Provide the (x, y) coordinate of the cell's center where the given text is located.  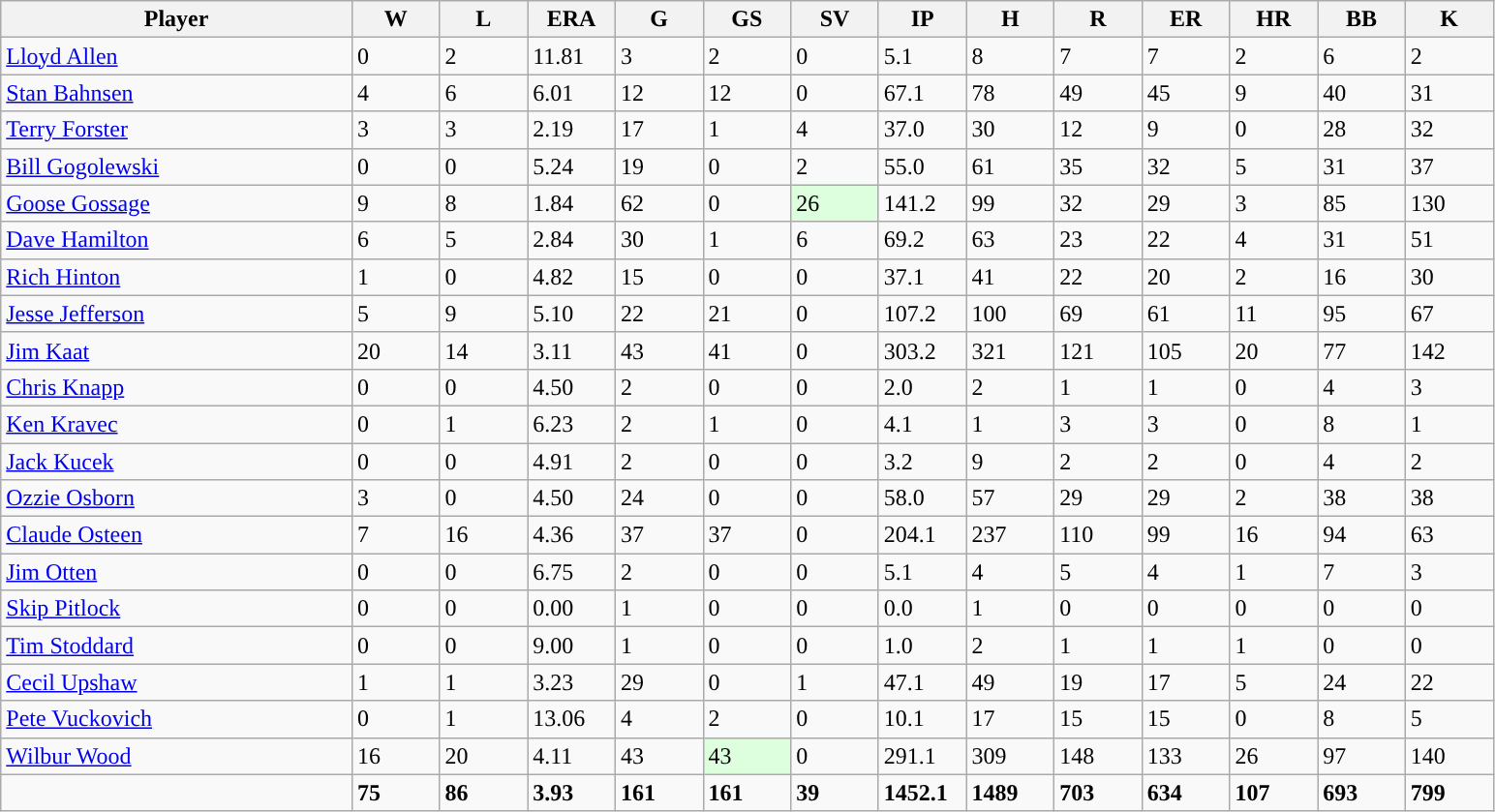
Rich Hinton (176, 277)
39 (835, 793)
Claude Osteen (176, 535)
309 (1011, 756)
SV (835, 19)
78 (1011, 93)
Ozzie Osborn (176, 498)
Bill Gogolewski (176, 166)
97 (1361, 756)
3.2 (922, 462)
Jack Kucek (176, 462)
GS (747, 19)
204.1 (922, 535)
Wilbur Wood (176, 756)
45 (1185, 93)
107.2 (922, 314)
Ken Kravec (176, 424)
799 (1449, 793)
Goose Gossage (176, 203)
6.23 (571, 424)
BB (1361, 19)
3.23 (571, 682)
4.36 (571, 535)
148 (1098, 756)
5.24 (571, 166)
Jim Otten (176, 572)
141.2 (922, 203)
303.2 (922, 350)
5.10 (571, 314)
35 (1098, 166)
105 (1185, 350)
40 (1361, 93)
4.91 (571, 462)
77 (1361, 350)
321 (1011, 350)
86 (484, 793)
Pete Vuckovich (176, 719)
1489 (1011, 793)
Stan Bahnsen (176, 93)
L (484, 19)
69.2 (922, 240)
11 (1274, 314)
2.0 (922, 387)
Lloyd Allen (176, 56)
4.11 (571, 756)
13.06 (571, 719)
9.00 (571, 646)
14 (484, 350)
23 (1098, 240)
1452.1 (922, 793)
121 (1098, 350)
0.00 (571, 609)
Player (176, 19)
Dave Hamilton (176, 240)
2.19 (571, 130)
69 (1098, 314)
693 (1361, 793)
55.0 (922, 166)
3.11 (571, 350)
57 (1011, 498)
Cecil Upshaw (176, 682)
ERA (571, 19)
28 (1361, 130)
133 (1185, 756)
6.01 (571, 93)
Tim Stoddard (176, 646)
37.1 (922, 277)
4.1 (922, 424)
G (658, 19)
Terry Forster (176, 130)
3.93 (571, 793)
6.75 (571, 572)
2.84 (571, 240)
58.0 (922, 498)
W (395, 19)
237 (1011, 535)
703 (1098, 793)
HR (1274, 19)
10.1 (922, 719)
Jesse Jefferson (176, 314)
67 (1449, 314)
75 (395, 793)
21 (747, 314)
47.1 (922, 682)
94 (1361, 535)
Skip Pitlock (176, 609)
0.0 (922, 609)
4.82 (571, 277)
1.84 (571, 203)
67.1 (922, 93)
Jim Kaat (176, 350)
634 (1185, 793)
110 (1098, 535)
R (1098, 19)
85 (1361, 203)
ER (1185, 19)
95 (1361, 314)
H (1011, 19)
11.81 (571, 56)
100 (1011, 314)
142 (1449, 350)
K (1449, 19)
140 (1449, 756)
51 (1449, 240)
IP (922, 19)
291.1 (922, 756)
130 (1449, 203)
Chris Knapp (176, 387)
62 (658, 203)
37.0 (922, 130)
1.0 (922, 646)
107 (1274, 793)
